From the cell containing the given text, extract its center point as [X, Y] coordinate. 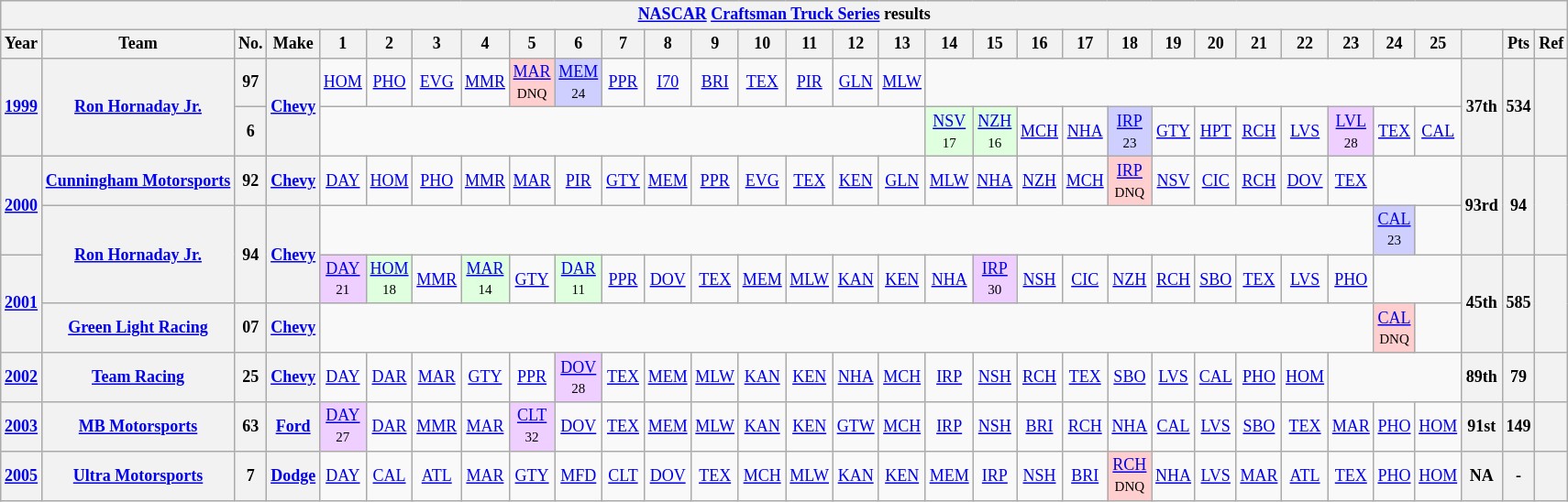
IRP23 [1130, 132]
MEM24 [579, 82]
HPT [1216, 132]
HOM18 [389, 279]
MAR14 [486, 279]
GTW [856, 427]
23 [1351, 44]
IRPDNQ [1130, 180]
12 [856, 44]
Ultra Motorsports [138, 475]
NSV17 [949, 132]
18 [1130, 44]
11 [809, 44]
No. [251, 44]
89th [1482, 377]
10 [762, 44]
07 [251, 328]
- [1518, 475]
NASCAR Craftsman Truck Series results [785, 15]
16 [1040, 44]
45th [1482, 304]
DAR11 [579, 279]
IRP30 [995, 279]
19 [1174, 44]
2002 [22, 377]
MFD [579, 475]
4 [486, 44]
CLT32 [532, 427]
Cunningham Motorsports [138, 180]
DAY21 [343, 279]
22 [1306, 44]
2001 [22, 304]
2003 [22, 427]
CALDNQ [1394, 328]
13 [902, 44]
MARDNQ [532, 82]
534 [1518, 106]
Green Light Racing [138, 328]
91st [1482, 427]
DOV28 [579, 377]
Dodge [293, 475]
149 [1518, 427]
5 [532, 44]
NZH16 [995, 132]
Ford [293, 427]
LVL28 [1351, 132]
3 [436, 44]
17 [1085, 44]
37th [1482, 106]
20 [1216, 44]
79 [1518, 377]
RCHDNQ [1130, 475]
8 [668, 44]
24 [1394, 44]
2005 [22, 475]
Pts [1518, 44]
NSV [1174, 180]
Year [22, 44]
I70 [668, 82]
585 [1518, 304]
63 [251, 427]
92 [251, 180]
CAL23 [1394, 230]
1999 [22, 106]
2 [389, 44]
2000 [22, 205]
MB Motorsports [138, 427]
14 [949, 44]
15 [995, 44]
21 [1259, 44]
Ref [1551, 44]
CLT [624, 475]
Team Racing [138, 377]
97 [251, 82]
Make [293, 44]
DAY27 [343, 427]
1 [343, 44]
93rd [1482, 205]
NA [1482, 475]
Team [138, 44]
9 [715, 44]
